Scan for the cell matching the given text and deliver its (X, Y) coordinate at center. 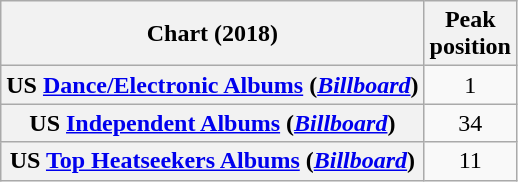
1 (470, 85)
US Top Heatseekers Albums (Billboard) (212, 161)
11 (470, 161)
34 (470, 123)
Peakposition (470, 34)
US Dance/Electronic Albums (Billboard) (212, 85)
Chart (2018) (212, 34)
US Independent Albums (Billboard) (212, 123)
